Find where the given text appears and provide that cell's center as (X, Y) coordinate. 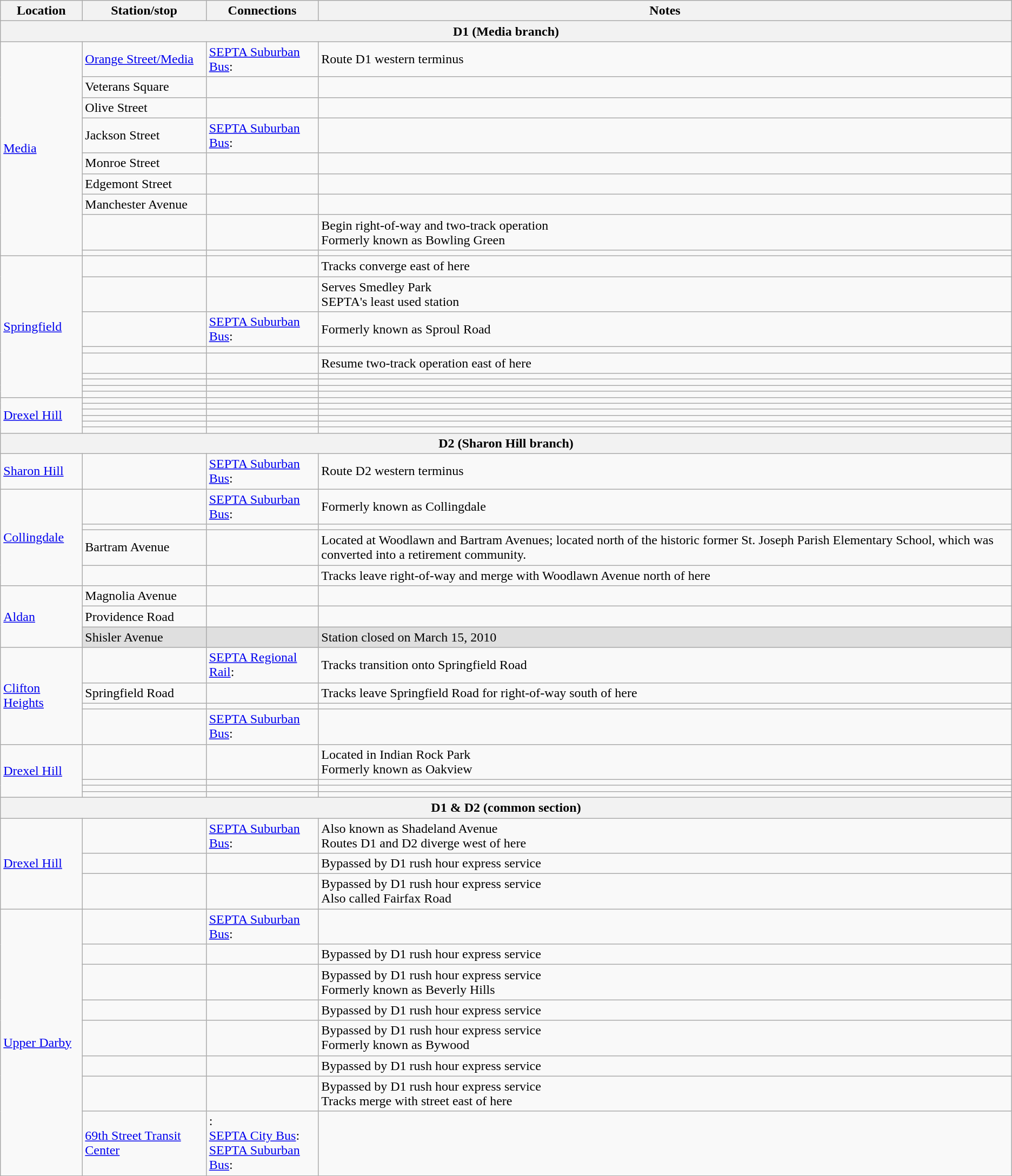
D1 (Media branch) (506, 31)
Tracks transition onto Springfield Road (665, 665)
Formerly known as Collingdale (665, 506)
Tracks leave Springfield Road for right-of-way south of here (665, 693)
Olive Street (144, 108)
Connections (262, 11)
Bypassed by D1 rush hour express serviceFormerly known as Bywood (665, 1038)
Magnolia Avenue (144, 596)
: SEPTA City Bus: SEPTA Suburban Bus: (262, 1144)
Station closed on March 15, 2010 (665, 637)
Providence Road (144, 617)
Serves Smedley ParkSEPTA's least used station (665, 294)
Resume two-track operation east of here (665, 363)
Jackson Street (144, 135)
Collingdale (41, 537)
Springfield (41, 326)
Veterans Square (144, 87)
Station/stop (144, 11)
Manchester Avenue (144, 204)
Bypassed by D1 rush hour express serviceTracks merge with street east of here (665, 1094)
Route D1 western terminus (665, 59)
Springfield Road (144, 693)
Orange Street/Media (144, 59)
Shisler Avenue (144, 637)
Edgemont Street (144, 184)
Notes (665, 11)
Located in Indian Rock ParkFormerly known as Oakview (665, 762)
Upper Darby (41, 1043)
Bypassed by D1 rush hour express serviceAlso called Fairfax Road (665, 892)
Media (41, 149)
Begin right-of-way and two-track operationFormerly known as Bowling Green (665, 232)
Formerly known as Sproul Road (665, 330)
Location (41, 11)
Bypassed by D1 rush hour express serviceFormerly known as Beverly Hills (665, 983)
Clifton Heights (41, 696)
Bartram Avenue (144, 548)
D2 (Sharon Hill branch) (506, 443)
D1 & D2 (common section) (506, 807)
Aldan (41, 617)
Tracks leave right-of-way and merge with Woodlawn Avenue north of here (665, 576)
Route D2 western terminus (665, 471)
SEPTA Regional Rail: (262, 665)
69th Street Transit Center (144, 1144)
Sharon Hill (41, 471)
Also known as Shadeland AvenueRoutes D1 and D2 diverge west of here (665, 836)
Monroe Street (144, 163)
Tracks converge east of here (665, 266)
